Output the [X, Y] coordinate of the center of the cell containing the given text.  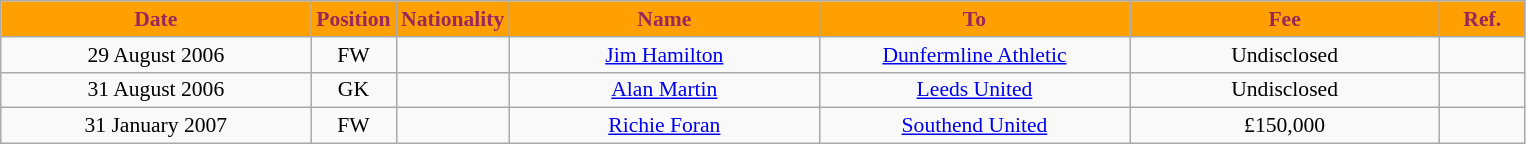
Leeds United [974, 90]
Jim Hamilton [664, 55]
GK [354, 90]
31 January 2007 [156, 126]
31 August 2006 [156, 90]
29 August 2006 [156, 55]
Position [354, 19]
Alan Martin [664, 90]
Nationality [452, 19]
£150,000 [1285, 126]
Date [156, 19]
Richie Foran [664, 126]
To [974, 19]
Dunfermline Athletic [974, 55]
Name [664, 19]
Ref. [1482, 19]
Southend United [974, 126]
Fee [1285, 19]
